Capture the cell that displays the provided text and extract its (X, Y) central coordinate. 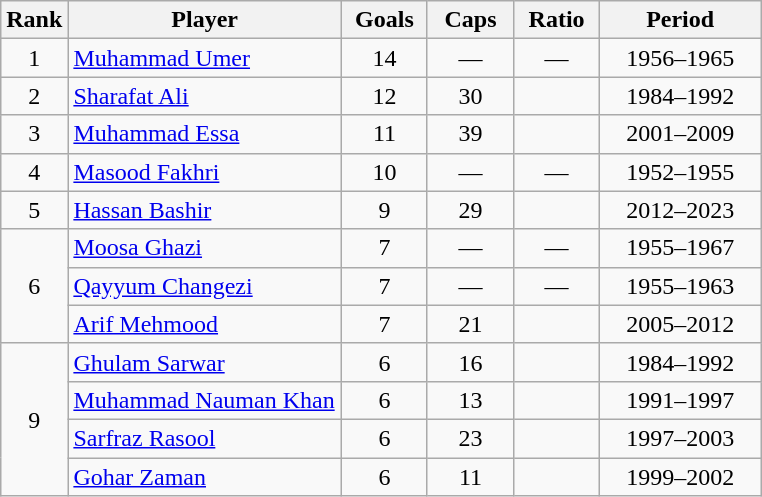
29 (470, 210)
Sharafat Ali (205, 96)
2012–2023 (680, 210)
Gohar Zaman (205, 477)
Moosa Ghazi (205, 248)
1991–1997 (680, 400)
30 (470, 96)
Muhammad Essa (205, 134)
23 (470, 438)
Player (205, 20)
1956–1965 (680, 58)
5 (34, 210)
1955–1963 (680, 286)
3 (34, 134)
1999–2002 (680, 477)
Ratio (557, 20)
Muhammad Umer (205, 58)
Period (680, 20)
Ghulam Sarwar (205, 362)
Sarfraz Rasool (205, 438)
Hassan Bashir (205, 210)
4 (34, 172)
Arif Mehmood (205, 324)
14 (384, 58)
Qayyum Changezi (205, 286)
Goals (384, 20)
16 (470, 362)
Caps (470, 20)
2 (34, 96)
2001–2009 (680, 134)
21 (470, 324)
1952–1955 (680, 172)
39 (470, 134)
Masood Fakhri (205, 172)
10 (384, 172)
1997–2003 (680, 438)
Rank (34, 20)
12 (384, 96)
Muhammad Nauman Khan (205, 400)
13 (470, 400)
2005–2012 (680, 324)
1955–1967 (680, 248)
1 (34, 58)
